Search for the cell housing the specified text and yield its (x, y) center coordinate. 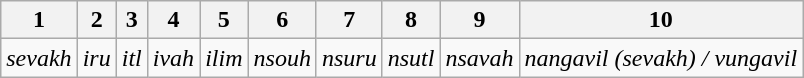
4 (173, 20)
sevakh (39, 58)
3 (132, 20)
9 (480, 20)
7 (349, 20)
nsouh (282, 58)
6 (282, 20)
nangavil (sevakh) / vungavil (661, 58)
nsutl (411, 58)
2 (96, 20)
10 (661, 20)
1 (39, 20)
5 (224, 20)
8 (411, 20)
ivah (173, 58)
nsavah (480, 58)
ilim (224, 58)
iru (96, 58)
itl (132, 58)
nsuru (349, 58)
